Locate the cell with the specified text and output its (X, Y) center coordinate. 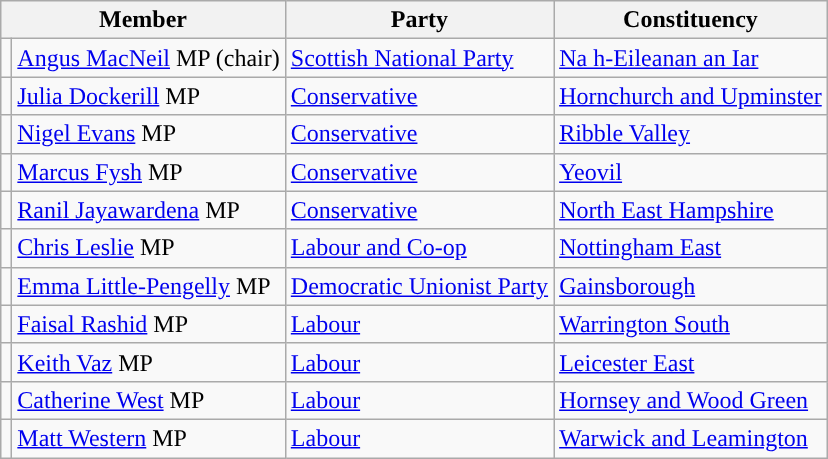
Na h-Eileanan an Iar (691, 58)
Angus MacNeil MP (chair) (148, 58)
Ranil Jayawardena MP (148, 210)
North East Hampshire (691, 210)
Keith Vaz MP (148, 362)
Leicester East (691, 362)
Julia Dockerill MP (148, 96)
Matt Western MP (148, 438)
Marcus Fysh MP (148, 172)
Faisal Rashid MP (148, 324)
Chris Leslie MP (148, 248)
Constituency (691, 20)
Hornchurch and Upminster (691, 96)
Warwick and Leamington (691, 438)
Yeovil (691, 172)
Nigel Evans MP (148, 134)
Warrington South (691, 324)
Democratic Unionist Party (419, 286)
Labour and Co-op (419, 248)
Party (419, 20)
Member (144, 20)
Scottish National Party (419, 58)
Ribble Valley (691, 134)
Nottingham East (691, 248)
Catherine West MP (148, 400)
Hornsey and Wood Green (691, 400)
Emma Little-Pengelly MP (148, 286)
Gainsborough (691, 286)
